Return (X, Y) of the center of cell containing provided text 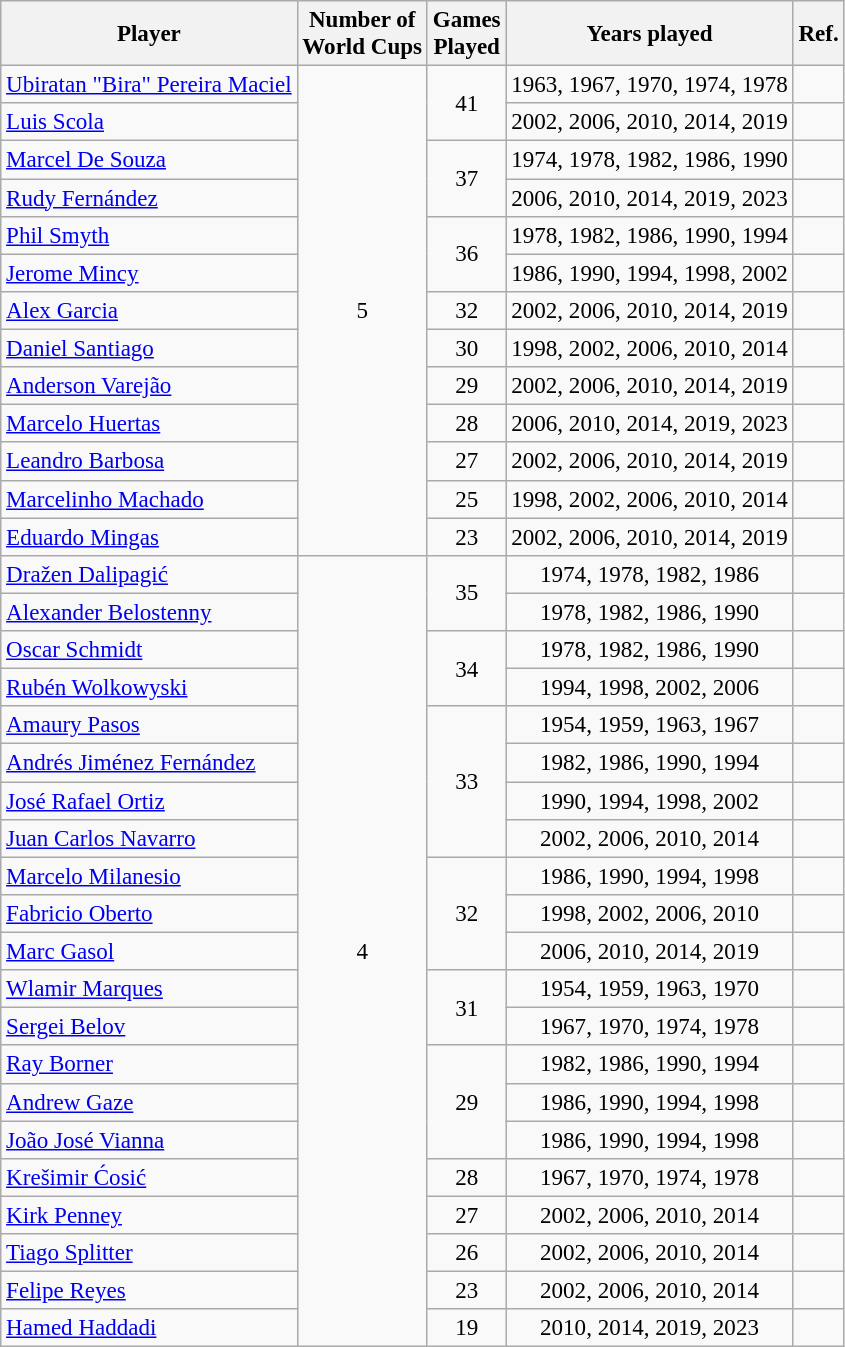
31 (466, 1008)
Fabricio Oberto (149, 914)
Dražen Dalipagić (149, 575)
Andrés Jiménez Fernández (149, 763)
Anderson Varejão (149, 386)
1963, 1967, 1970, 1974, 1978 (650, 85)
Marc Gasol (149, 952)
19 (466, 1328)
25 (466, 499)
41 (466, 104)
1994, 1998, 2002, 2006 (650, 688)
2006, 2010, 2014, 2019 (650, 952)
36 (466, 254)
Marcelinho Machado (149, 499)
Krešimir Ćosić (149, 1178)
Daniel Santiago (149, 349)
Amaury Pasos (149, 725)
Number of World Cups (362, 34)
Alexander Belostenny (149, 612)
João José Vianna (149, 1140)
4 (362, 952)
1990, 1994, 1998, 2002 (650, 801)
30 (466, 349)
Juan Carlos Navarro (149, 839)
34 (466, 668)
Marcel De Souza (149, 160)
Wlamir Marques (149, 989)
Sergei Belov (149, 1027)
José Rafael Ortiz (149, 801)
37 (466, 178)
Eduardo Mingas (149, 537)
Ubiratan "Bira" Pereira Maciel (149, 85)
Kirk Penney (149, 1215)
Hamed Haddadi (149, 1328)
Ref. (818, 34)
Rudy Fernández (149, 198)
1986, 1990, 1994, 1998, 2002 (650, 273)
Player (149, 34)
Phil Smyth (149, 236)
Tiago Splitter (149, 1253)
5 (362, 311)
1974, 1978, 1982, 1986 (650, 575)
Andrew Gaze (149, 1102)
Games Played (466, 34)
Leandro Barbosa (149, 462)
Marcelo Huertas (149, 424)
Oscar Schmidt (149, 650)
Ray Borner (149, 1065)
Alex Garcia (149, 311)
1954, 1959, 1963, 1970 (650, 989)
1978, 1982, 1986, 1990, 1994 (650, 236)
Felipe Reyes (149, 1291)
Luis Scola (149, 122)
Years played (650, 34)
1998, 2002, 2006, 2010 (650, 914)
2010, 2014, 2019, 2023 (650, 1328)
35 (466, 594)
Marcelo Milanesio (149, 876)
1954, 1959, 1963, 1967 (650, 725)
Jerome Mincy (149, 273)
26 (466, 1253)
33 (466, 782)
Rubén Wolkowyski (149, 688)
1974, 1978, 1982, 1986, 1990 (650, 160)
